Search for the cell housing the specified text and yield its (X, Y) center coordinate. 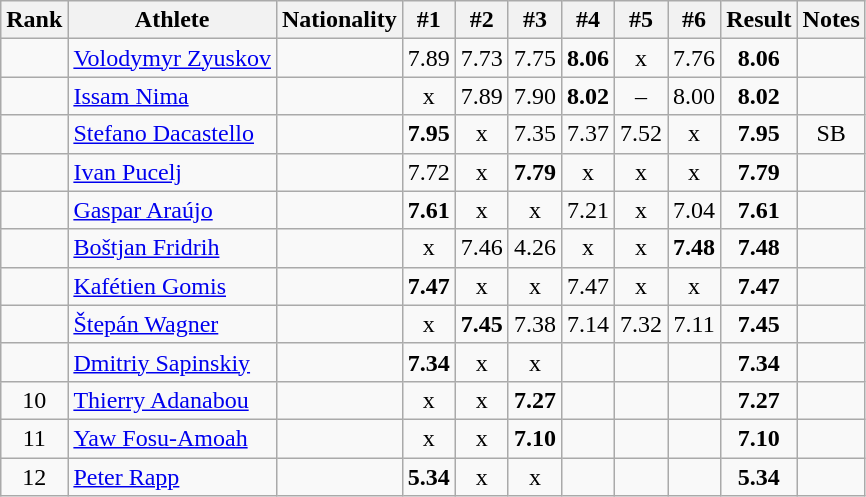
7.72 (428, 172)
#3 (534, 20)
SB (831, 134)
#5 (640, 20)
#2 (482, 20)
– (640, 96)
Ivan Pucelj (172, 172)
4.26 (534, 248)
7.37 (588, 134)
11 (34, 438)
12 (34, 477)
7.46 (482, 248)
Rank (34, 20)
7.73 (482, 58)
7.11 (694, 324)
10 (34, 400)
Volodymyr Zyuskov (172, 58)
Issam Nima (172, 96)
8.00 (694, 96)
7.21 (588, 210)
#6 (694, 20)
7.32 (640, 324)
Yaw Fosu-Amoah (172, 438)
Stefano Dacastello (172, 134)
Boštjan Fridrih (172, 248)
7.90 (534, 96)
Result (759, 20)
7.38 (534, 324)
#1 (428, 20)
Kafétien Gomis (172, 286)
7.76 (694, 58)
7.14 (588, 324)
Thierry Adanabou (172, 400)
Dmitriy Sapinskiy (172, 362)
Athlete (172, 20)
Gaspar Araújo (172, 210)
7.04 (694, 210)
#4 (588, 20)
7.75 (534, 58)
7.35 (534, 134)
Štepán Wagner (172, 324)
7.52 (640, 134)
Notes (831, 20)
Peter Rapp (172, 477)
Nationality (339, 20)
